For the text-containing cell, return its midpoint in (x, y) coordinate format. 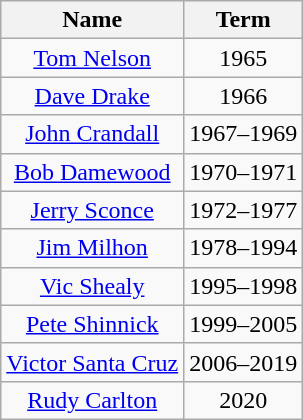
1970–1971 (244, 172)
Dave Drake (92, 96)
Name (92, 20)
Rudy Carlton (92, 400)
Vic Shealy (92, 286)
Term (244, 20)
1972–1977 (244, 210)
1995–1998 (244, 286)
1966 (244, 96)
John Crandall (92, 134)
1978–1994 (244, 248)
Jim Milhon (92, 248)
Victor Santa Cruz (92, 362)
1965 (244, 58)
Pete Shinnick (92, 324)
2020 (244, 400)
1967–1969 (244, 134)
2006–2019 (244, 362)
Bob Damewood (92, 172)
1999–2005 (244, 324)
Tom Nelson (92, 58)
Jerry Sconce (92, 210)
